Capture the cell that displays the provided text and extract its [X, Y] central coordinate. 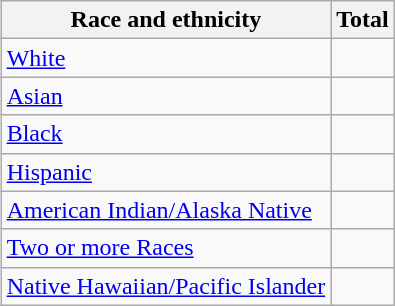
Race and ethnicity [166, 20]
Asian [166, 96]
Hispanic [166, 172]
White [166, 58]
Two or more Races [166, 248]
Native Hawaiian/Pacific Islander [166, 286]
Total [363, 20]
Black [166, 134]
American Indian/Alaska Native [166, 210]
